Find where the given text appears and provide that cell's center as (x, y) coordinate. 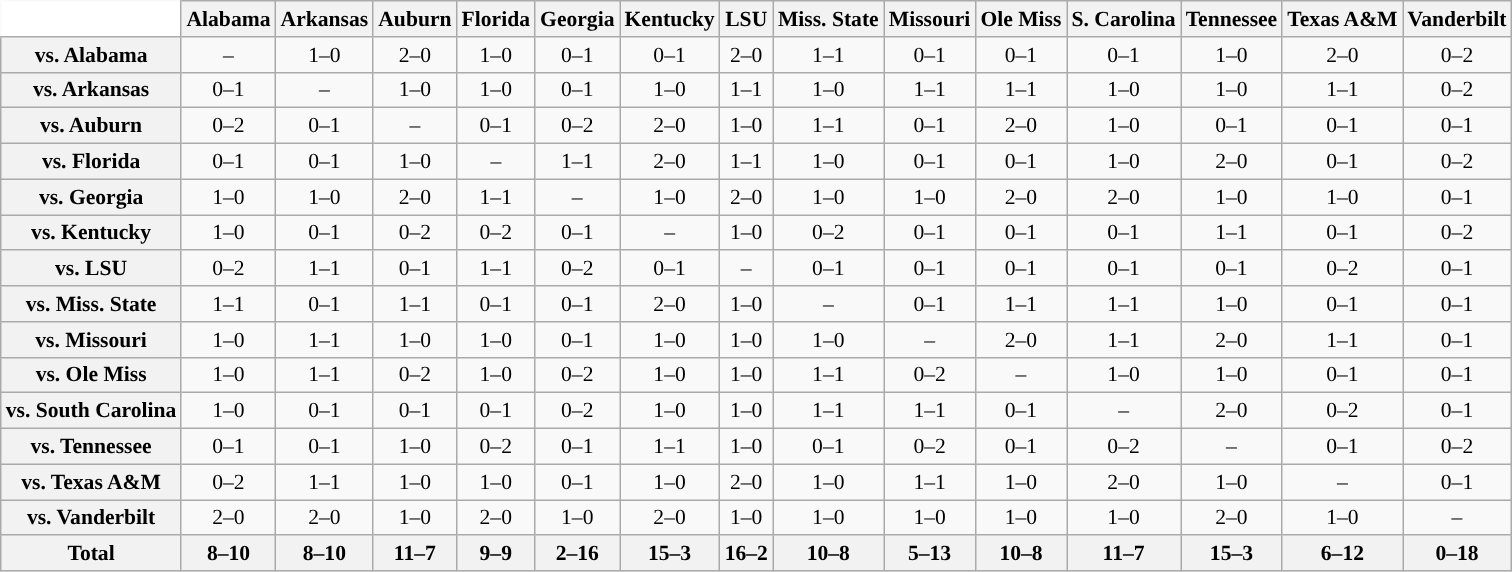
Total (92, 554)
Missouri (930, 19)
vs. Missouri (92, 340)
9–9 (496, 554)
Tennessee (1232, 19)
Ole Miss (1020, 19)
Miss. State (828, 19)
vs. Vanderbilt (92, 518)
vs. Tennessee (92, 447)
6–12 (1342, 554)
Alabama (228, 19)
vs. Arkansas (92, 90)
Texas A&M (1342, 19)
vs. LSU (92, 269)
vs. Texas A&M (92, 482)
vs. South Carolina (92, 411)
LSU (746, 19)
Florida (496, 19)
Kentucky (670, 19)
Auburn (414, 19)
5–13 (930, 554)
2–16 (577, 554)
vs. Ole Miss (92, 375)
0–18 (1458, 554)
vs. Kentucky (92, 233)
vs. Georgia (92, 197)
vs. Alabama (92, 55)
16–2 (746, 554)
vs. Miss. State (92, 304)
Vanderbilt (1458, 19)
vs. Auburn (92, 126)
Arkansas (325, 19)
Georgia (577, 19)
vs. Florida (92, 162)
S. Carolina (1123, 19)
